Find where the given text appears and provide that cell's center as (X, Y) coordinate. 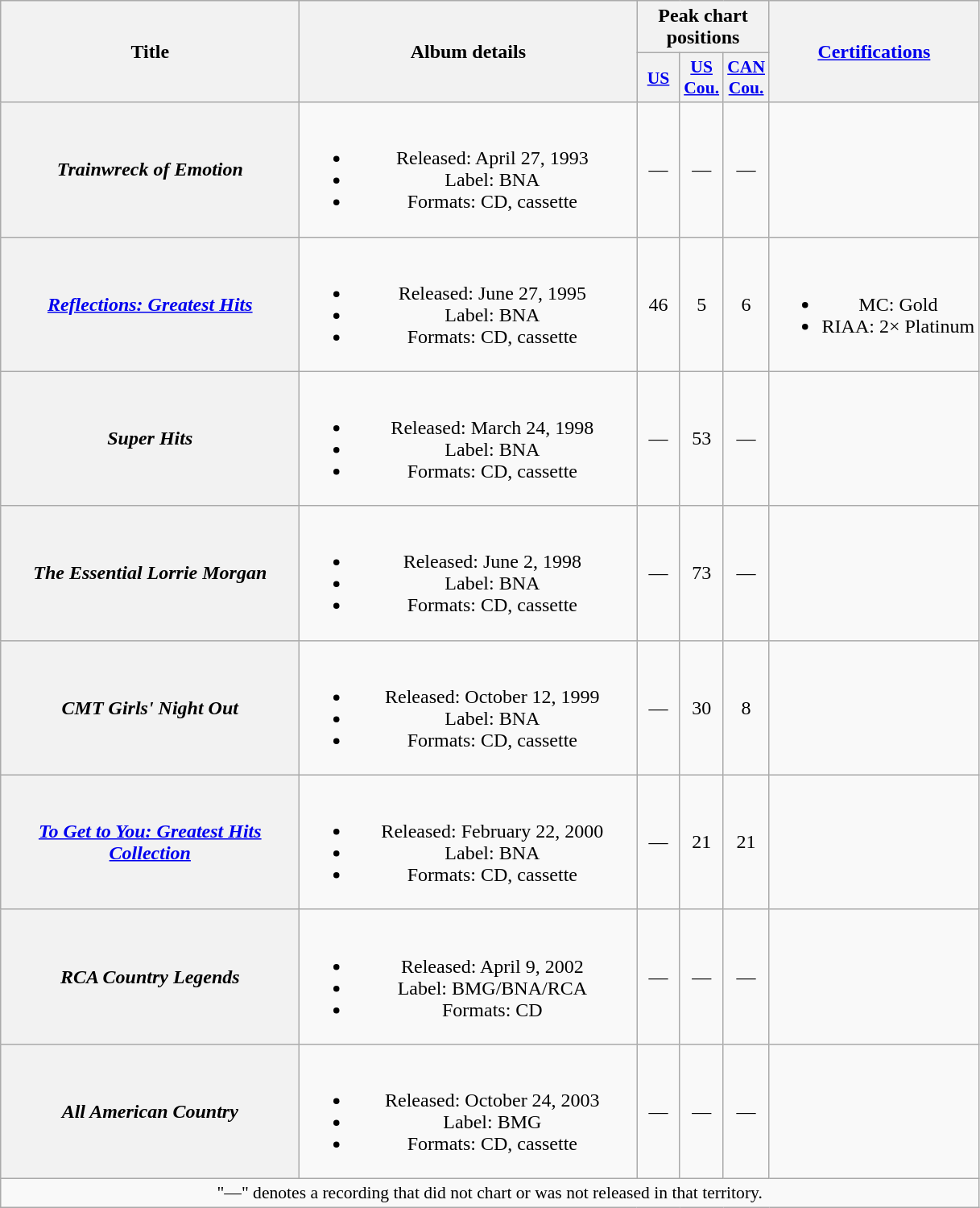
73 (701, 573)
Released: April 9, 2002Label: BMG/BNA/RCAFormats: CD (469, 976)
The Essential Lorrie Morgan (150, 573)
Released: June 27, 1995Label: BNAFormats: CD, cassette (469, 304)
US (659, 77)
8 (746, 707)
Title (150, 52)
30 (701, 707)
Released: April 27, 1993Label: BNAFormats: CD, cassette (469, 169)
USCou. (701, 77)
All American Country (150, 1111)
5 (701, 304)
Released: March 24, 1998Label: BNAFormats: CD, cassette (469, 438)
Reflections: Greatest Hits (150, 304)
6 (746, 304)
Peak chartpositions (703, 27)
To Get to You: Greatest Hits Collection (150, 842)
CMT Girls' Night Out (150, 707)
Album details (469, 52)
Trainwreck of Emotion (150, 169)
Super Hits (150, 438)
53 (701, 438)
46 (659, 304)
Certifications (875, 52)
"—" denotes a recording that did not chart or was not released in that territory. (490, 1193)
Released: February 22, 2000Label: BNAFormats: CD, cassette (469, 842)
Released: October 12, 1999Label: BNAFormats: CD, cassette (469, 707)
MC: GoldRIAA: 2× Platinum (875, 304)
CANCou. (746, 77)
Released: June 2, 1998Label: BNAFormats: CD, cassette (469, 573)
RCA Country Legends (150, 976)
Released: October 24, 2003Label: BMGFormats: CD, cassette (469, 1111)
